Find where the given text appears and provide that cell's center as [X, Y] coordinate. 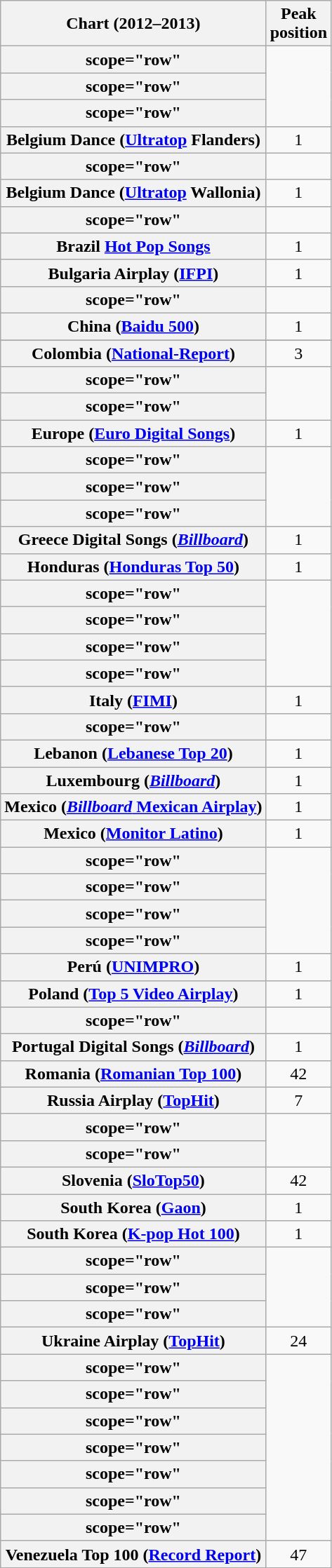
Poland (Top 5 Video Airplay) [133, 994]
Greece Digital Songs (Billboard) [133, 540]
Portugal Digital Songs (Billboard) [133, 1047]
7 [298, 1100]
Peakposition [298, 24]
Luxembourg (Billboard) [133, 780]
Colombia (National-Report) [133, 353]
Russia Airplay (TopHit) [133, 1100]
Italy (FIMI) [133, 700]
Venezuela Top 100 (Record Report) [133, 1554]
Belgium Dance (Ultratop Flanders) [133, 140]
South Korea (K-pop Hot 100) [133, 1234]
3 [298, 353]
Ukraine Airplay (TopHit) [133, 1341]
Mexico (Billboard Mexican Airplay) [133, 807]
Lebanon (Lebanese Top 20) [133, 753]
Bulgaria Airplay (IFPI) [133, 273]
Perú (UNIMPRO) [133, 967]
Chart (2012–2013) [133, 24]
Brazil Hot Pop Songs [133, 246]
China (Baidu 500) [133, 326]
Honduras (Honduras Top 50) [133, 567]
24 [298, 1341]
Slovenia (SloTop50) [133, 1180]
Europe (Euro Digital Songs) [133, 433]
Romania (Romanian Top 100) [133, 1074]
Mexico (Monitor Latino) [133, 834]
Belgium Dance (Ultratop Wallonia) [133, 193]
South Korea (Gaon) [133, 1207]
47 [298, 1554]
